Return [X, Y] of the center of cell containing provided text 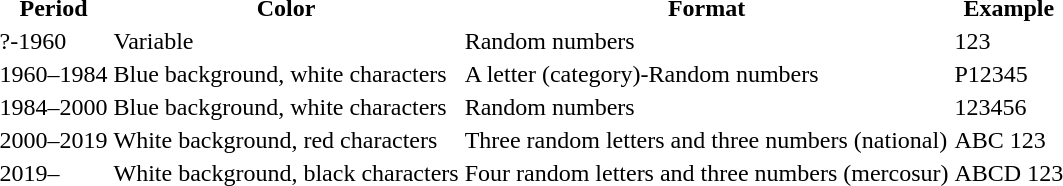
Three random letters and three numbers (national) [706, 140]
A letter (category)-Random numbers [706, 74]
White background, red characters [286, 140]
Variable [286, 41]
